Scan for the cell matching the given text and deliver its (x, y) coordinate at center. 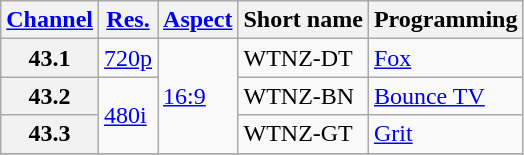
Short name (303, 20)
Aspect (198, 20)
Res. (128, 20)
Channel (50, 20)
480i (128, 115)
Grit (446, 134)
43.1 (50, 58)
16:9 (198, 96)
Bounce TV (446, 96)
43.3 (50, 134)
Programming (446, 20)
WTNZ-GT (303, 134)
720p (128, 58)
Fox (446, 58)
43.2 (50, 96)
WTNZ-DT (303, 58)
WTNZ-BN (303, 96)
